Output the (x, y) coordinate of the center of the cell containing the given text.  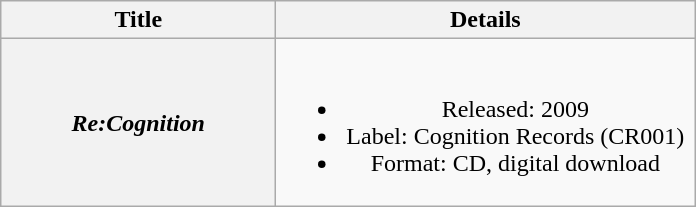
Details (486, 20)
Re:Cognition (138, 122)
Title (138, 20)
Released: 2009Label: Cognition Records (CR001)Format: CD, digital download (486, 122)
